Extract the [X, Y] coordinate from the center of the cell holding the provided text.  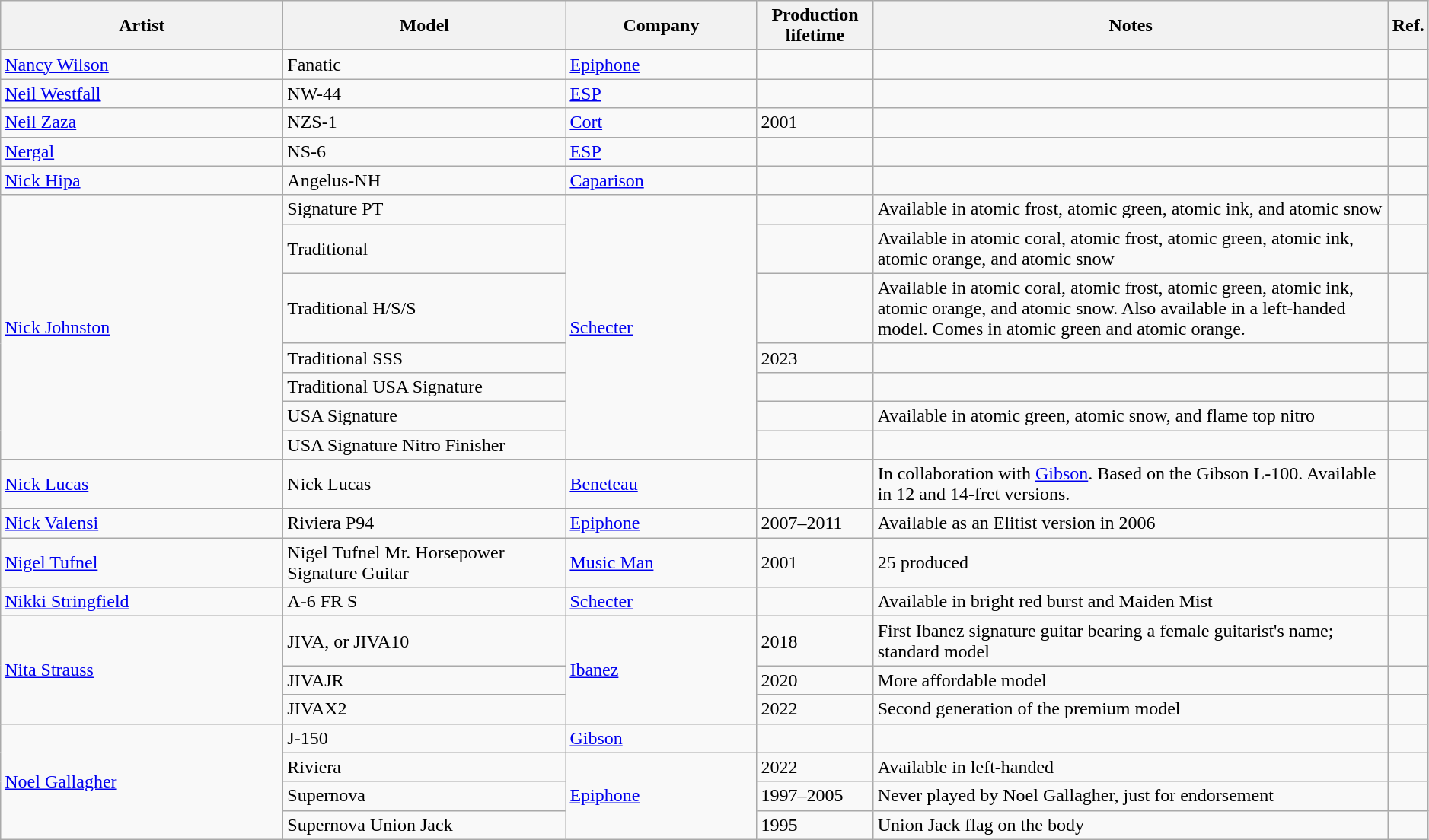
1997–2005 [815, 796]
2020 [815, 680]
Gibson [661, 738]
Riviera [425, 767]
USA Signature Nitro Finisher [425, 445]
Ref. [1408, 26]
In collaboration with Gibson. Based on the Gibson L-100. Available in 12 and 14-fret versions. [1131, 484]
Model [425, 26]
2018 [815, 641]
Available in atomic coral, atomic frost, atomic green, atomic ink, atomic orange, and atomic snow [1131, 248]
Neil Zaza [142, 123]
Second generation of the premium model [1131, 709]
Nick Hipa [142, 180]
NS-6 [425, 151]
Nick Valensi [142, 523]
Cort [661, 123]
Traditional H/S/S [425, 308]
Fanatic [425, 65]
Notes [1131, 26]
First Ibanez signature guitar bearing a female guitarist's name; standard model [1131, 641]
Nigel Tufnel [142, 563]
Ibanez [661, 670]
Traditional USA Signature [425, 387]
Supernova Union Jack [425, 825]
JIVAX2 [425, 709]
Noel Gallagher [142, 781]
Available in atomic green, atomic snow, and flame top nitro [1131, 415]
NZS-1 [425, 123]
Supernova [425, 796]
NW-44 [425, 94]
Angelus-NH [425, 180]
Available in left-handed [1131, 767]
Caparison [661, 180]
A-6 FR S [425, 602]
Available in bright red burst and Maiden Mist [1131, 602]
J-150 [425, 738]
2023 [815, 358]
Available in atomic frost, atomic green, atomic ink, and atomic snow [1131, 209]
Never played by Noel Gallagher, just for endorsement [1131, 796]
Production lifetime [815, 26]
Nick Johnston [142, 327]
JIVAJR [425, 680]
Traditional SSS [425, 358]
2007–2011 [815, 523]
JIVA, or JIVA10 [425, 641]
1995 [815, 825]
Signature PT [425, 209]
Traditional [425, 248]
Available as an Elitist version in 2006 [1131, 523]
Nigel Tufnel Mr. Horsepower Signature Guitar [425, 563]
Union Jack flag on the body [1131, 825]
Company [661, 26]
Nergal [142, 151]
Riviera P94 [425, 523]
Nikki Stringfield [142, 602]
Music Man [661, 563]
Artist [142, 26]
Beneteau [661, 484]
Nancy Wilson [142, 65]
25 produced [1131, 563]
USA Signature [425, 415]
Nita Strauss [142, 670]
Neil Westfall [142, 94]
More affordable model [1131, 680]
